Provide the [x, y] coordinate of the cell's center where the given text is located.  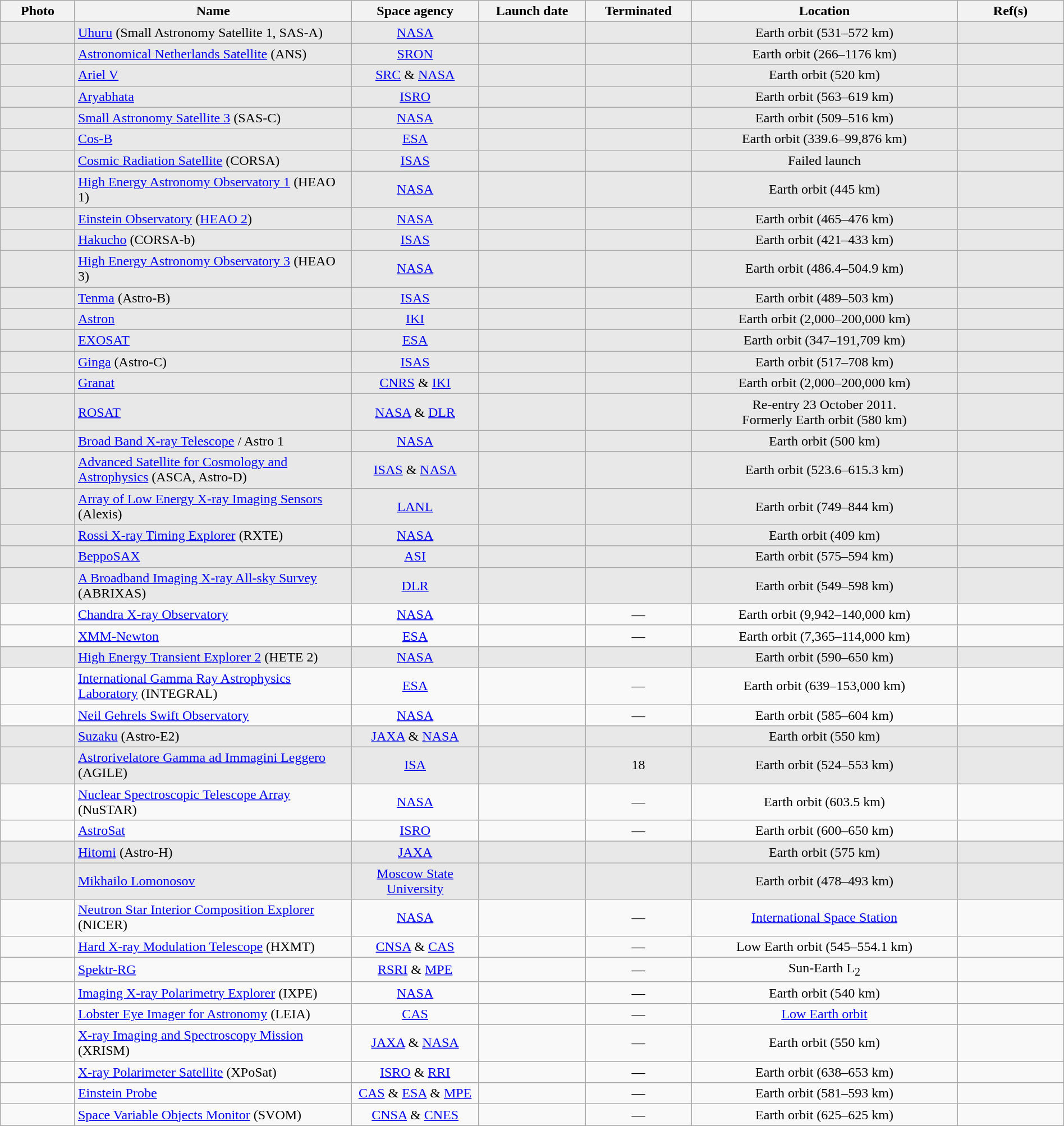
Space agency [415, 11]
Earth orbit (347–191,709 km) [824, 341]
Cosmic Radiation Satellite (CORSA) [213, 160]
AstroSat [213, 831]
Earth orbit (603.5 km) [824, 802]
Spektr-RG [213, 969]
Earth orbit (489–503 km) [824, 298]
Neil Gehrels Swift Observatory [213, 715]
International Space Station [824, 918]
Cos-B [213, 139]
ISRO & RRI [415, 1072]
ISAS & NASA [415, 470]
Small Astronomy Satellite 3 (SAS-C) [213, 118]
Earth orbit (581–593 km) [824, 1093]
Earth orbit (749–844 km) [824, 506]
Launch date [532, 11]
High Energy Astronomy Observatory 1 (HEAO 1) [213, 190]
Earth orbit (409 km) [824, 535]
Earth orbit (531–572 km) [824, 33]
Low Earth orbit (545–554.1 km) [824, 946]
Uhuru (Small Astronomy Satellite 1, SAS-A) [213, 33]
Earth orbit (520 km) [824, 75]
Earth orbit (339.6–99,876 km) [824, 139]
Earth orbit (524–553 km) [824, 765]
Mikhailo Lomonosov [213, 881]
Earth orbit (517–708 km) [824, 362]
NASA & DLR [415, 412]
Earth orbit (500 km) [824, 441]
ROSAT [213, 412]
Nuclear Spectroscopic Telescope Array (NuSTAR) [213, 802]
Earth orbit (266–1176 km) [824, 54]
Location [824, 11]
Earth orbit (421–433 km) [824, 240]
Neutron Star Interior Composition Explorer (NICER) [213, 918]
Re-entry 23 October 2011. Formerly Earth orbit (580 km) [824, 412]
Earth orbit (575 km) [824, 852]
Astron [213, 319]
Lobster Eye Imager for Astronomy (LEIA) [213, 1014]
Earth orbit (478–493 km) [824, 881]
Earth orbit (639–153,000 km) [824, 686]
Earth orbit (575–594 km) [824, 557]
Ref(s) [1010, 11]
Space Variable Objects Monitor (SVOM) [213, 1115]
X-ray Polarimeter Satellite (XPoSat) [213, 1072]
Low Earth orbit [824, 1014]
IKI [415, 319]
Aryabhata [213, 96]
High Energy Astronomy Observatory 3 (HEAO 3) [213, 268]
Moscow State University [415, 881]
Earth orbit (523.6–615.3 km) [824, 470]
Chandra X-ray Observatory [213, 614]
Rossi X-ray Timing Explorer (RXTE) [213, 535]
Hard X-ray Modulation Telescope (HXMT) [213, 946]
Earth orbit (9,942–140,000 km) [824, 614]
SRC & NASA [415, 75]
International Gamma Ray Astrophysics Laboratory (INTEGRAL) [213, 686]
Earth orbit (625–625 km) [824, 1115]
CNSA & CAS [415, 946]
Earth orbit (540 km) [824, 992]
BeppoSAX [213, 557]
SRON [415, 54]
Hakucho (CORSA-b) [213, 240]
X-ray Imaging and Spectroscopy Mission (XRISM) [213, 1044]
Broad Band X-ray Telescope / Astro 1 [213, 441]
Einstein Probe [213, 1093]
Earth orbit (445 km) [824, 190]
CNSA & CNES [415, 1115]
Name [213, 11]
High Energy Transient Explorer 2 (HETE 2) [213, 657]
Granat [213, 383]
Imaging X-ray Polarimetry Explorer (IXPE) [213, 992]
Earth orbit (509–516 km) [824, 118]
Earth orbit (549–598 km) [824, 586]
Astrorivelatore Gamma ad Immagini Leggero (AGILE) [213, 765]
18 [639, 765]
Tenma (Astro-B) [213, 298]
Terminated [639, 11]
XMM-Newton [213, 636]
A Broadband Imaging X-ray All-sky Survey (ABRIXAS) [213, 586]
Ginga (Astro-C) [213, 362]
Earth orbit (7,365–114,000 km) [824, 636]
Failed launch [824, 160]
Earth orbit (563–619 km) [824, 96]
Ariel V [213, 75]
Earth orbit (638–653 km) [824, 1072]
Sun-Earth L2 [824, 969]
Earth orbit (486.4–504.9 km) [824, 268]
Hitomi (Astro-H) [213, 852]
JAXA [415, 852]
Earth orbit (465–476 km) [824, 218]
Photo [38, 11]
ISA [415, 765]
Einstein Observatory (HEAO 2) [213, 218]
Earth orbit (585–604 km) [824, 715]
Earth orbit (600–650 km) [824, 831]
Array of Low Energy X-ray Imaging Sensors (Alexis) [213, 506]
RSRI & MPE [415, 969]
CNRS & IKI [415, 383]
ASI [415, 557]
LANL [415, 506]
EXOSAT [213, 341]
Earth orbit (590–650 km) [824, 657]
Suzaku (Astro-E2) [213, 737]
Astronomical Netherlands Satellite (ANS) [213, 54]
CAS & ESA & MPE [415, 1093]
Advanced Satellite for Cosmology and Astrophysics (ASCA, Astro-D) [213, 470]
CAS [415, 1014]
DLR [415, 586]
